Detect which cell encompasses the target text, then output its [X, Y] center coordinate. 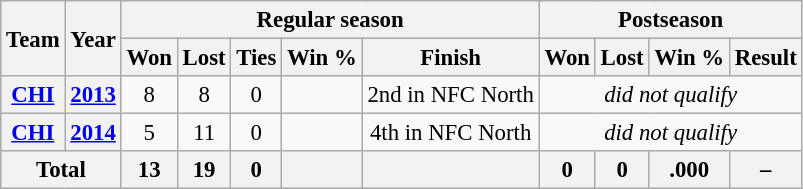
2013 [93, 95]
– [766, 170]
13 [149, 170]
11 [204, 133]
Result [766, 58]
2nd in NFC North [450, 95]
Postseason [670, 20]
Finish [450, 58]
19 [204, 170]
Regular season [330, 20]
2014 [93, 133]
Ties [256, 58]
4th in NFC North [450, 133]
Year [93, 38]
Total [61, 170]
Team [33, 38]
.000 [689, 170]
5 [149, 133]
